Detect which cell encompasses the target text, then output its [x, y] center coordinate. 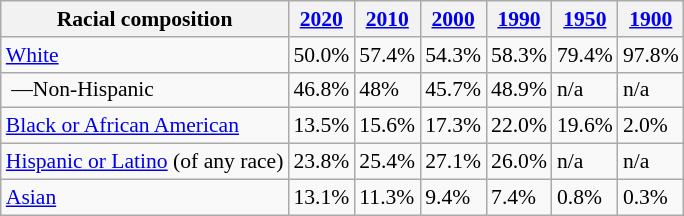
1990 [519, 19]
2.0% [651, 126]
26.0% [519, 162]
27.1% [453, 162]
79.4% [585, 55]
13.1% [321, 197]
97.8% [651, 55]
11.3% [387, 197]
—Non-Hispanic [145, 90]
13.5% [321, 126]
25.4% [387, 162]
54.3% [453, 55]
0.3% [651, 197]
2020 [321, 19]
57.4% [387, 55]
48.9% [519, 90]
15.6% [387, 126]
50.0% [321, 55]
7.4% [519, 197]
9.4% [453, 197]
19.6% [585, 126]
Black or African American [145, 126]
48% [387, 90]
58.3% [519, 55]
Racial composition [145, 19]
46.8% [321, 90]
2000 [453, 19]
White [145, 55]
1900 [651, 19]
Asian [145, 197]
Hispanic or Latino (of any race) [145, 162]
1950 [585, 19]
2010 [387, 19]
45.7% [453, 90]
22.0% [519, 126]
23.8% [321, 162]
0.8% [585, 197]
17.3% [453, 126]
